Provide the [X, Y] coordinate of the cell's center where the given text is located.  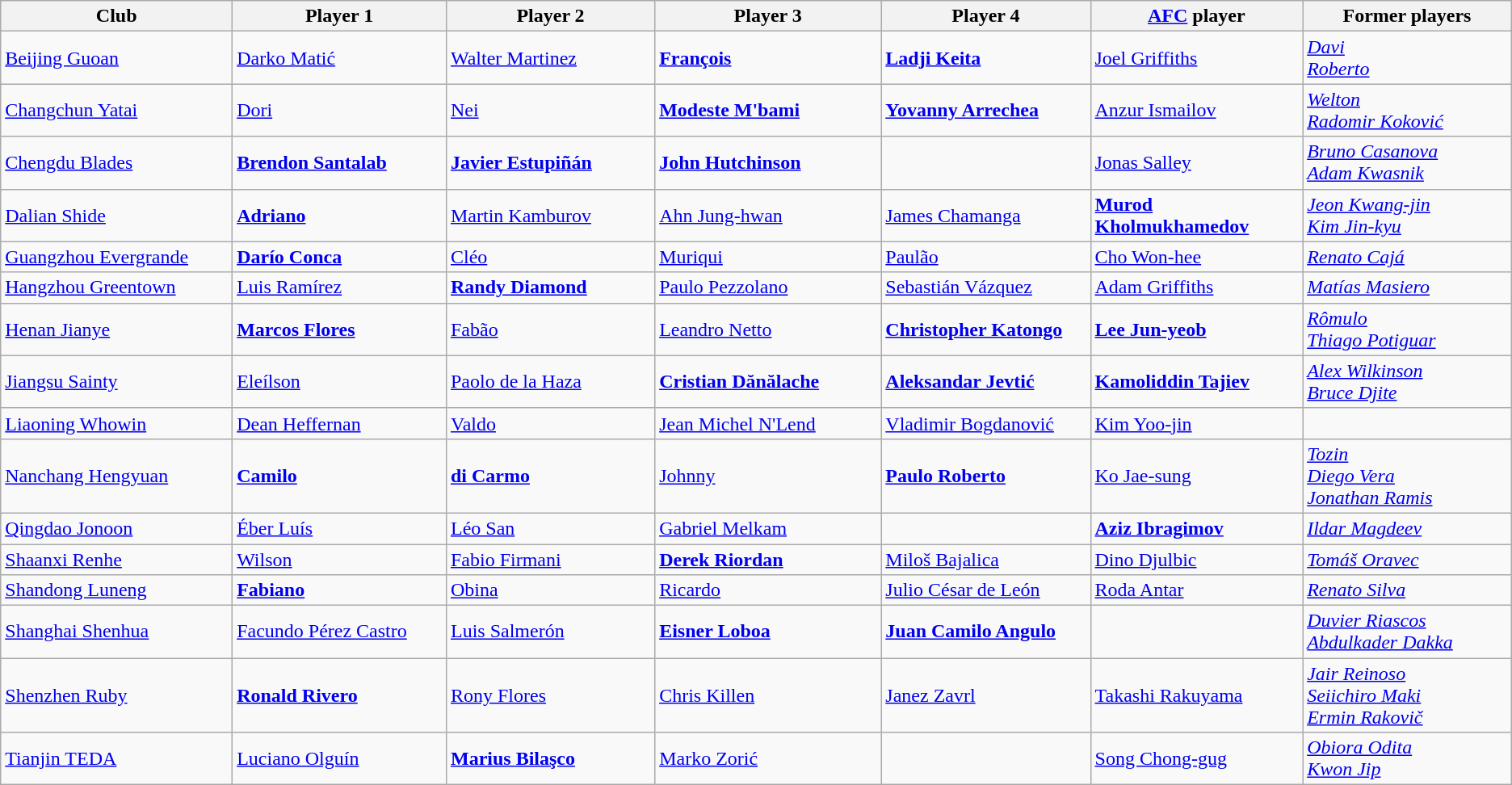
Jair Reinoso Seiichiro Maki Ermin Rakovič [1407, 695]
François [768, 58]
Dori [339, 110]
Ricardo [768, 590]
Ronald Rivero [339, 695]
John Hutchinson [768, 163]
Eisner Loboa [768, 632]
Luciano Olguín [339, 759]
Kamoliddin Tajiev [1197, 381]
Qingdao Jonoon [116, 528]
Marcos Flores [339, 330]
Darko Matić [339, 58]
Takashi Rakuyama [1197, 695]
Fabio Firmani [550, 560]
Julio César de León [985, 590]
AFC player [1197, 16]
Cho Won-hee [1197, 257]
Martin Kamburov [550, 215]
Paulão [985, 257]
Muriqui [768, 257]
Vladimir Bogdanović [985, 423]
Derek Riordan [768, 560]
Dino Djulbic [1197, 560]
Marius Bilaşco [550, 759]
Davi Roberto [1407, 58]
Fabiano [339, 590]
Paolo de la Haza [550, 381]
Shaanxi Renhe [116, 560]
Leandro Netto [768, 330]
Wilson [339, 560]
Christopher Katongo [985, 330]
Aleksandar Jevtić [985, 381]
Club [116, 16]
Dalian Shide [116, 215]
Hangzhou Greentown [116, 288]
Tozin Diego Vera Jonathan Ramis [1407, 476]
Jiangsu Sainty [116, 381]
Chris Killen [768, 695]
Cléo [550, 257]
Ko Jae-sung [1197, 476]
Obiora Odita Kwon Jip [1407, 759]
Cristian Dănălache [768, 381]
Renato Cajá [1407, 257]
Rony Flores [550, 695]
Gabriel Melkam [768, 528]
Lee Jun-yeob [1197, 330]
Léo San [550, 528]
Paulo Pezzolano [768, 288]
Bruno Casanova Adam Kwasnik [1407, 163]
Murod Kholmukhamedov [1197, 215]
Eleílson [339, 381]
Camilo [339, 476]
Shenzhen Ruby [116, 695]
Paulo Roberto [985, 476]
Player 3 [768, 16]
Joel Griffiths [1197, 58]
Modeste M'bami [768, 110]
Tianjin TEDA [116, 759]
Facundo Pérez Castro [339, 632]
Former players [1407, 16]
Sebastián Vázquez [985, 288]
Dean Heffernan [339, 423]
Jeon Kwang-jin Kim Jin-kyu [1407, 215]
Yovanny Arrechea [985, 110]
Duvier Riascos Abdulkader Dakka [1407, 632]
Henan Jianye [116, 330]
Matías Masiero [1407, 288]
Luis Ramírez [339, 288]
Luis Salmerón [550, 632]
Player 2 [550, 16]
Liaoning Whowin [116, 423]
Valdo [550, 423]
Player 1 [339, 16]
Randy Diamond [550, 288]
Roda Antar [1197, 590]
Adriano [339, 215]
Song Chong-gug [1197, 759]
Welton Radomir Koković [1407, 110]
Alex Wilkinson Bruce Djite [1407, 381]
Darío Conca [339, 257]
Johnny [768, 476]
Javier Estupiñán [550, 163]
Obina [550, 590]
Ildar Magdeev [1407, 528]
James Chamanga [985, 215]
Nanchang Hengyuan [116, 476]
Jonas Salley [1197, 163]
Renato Silva [1407, 590]
Rômulo Thiago Potiguar [1407, 330]
Kim Yoo-jin [1197, 423]
Marko Zorić [768, 759]
Player 4 [985, 16]
Shandong Luneng [116, 590]
Anzur Ismailov [1197, 110]
Tomáš Oravec [1407, 560]
Guangzhou Evergrande [116, 257]
Changchun Yatai [116, 110]
Nei [550, 110]
Ahn Jung-hwan [768, 215]
Walter Martinez [550, 58]
Shanghai Shenhua [116, 632]
Juan Camilo Angulo [985, 632]
Brendon Santalab [339, 163]
Janez Zavrl [985, 695]
Miloš Bajalica [985, 560]
Aziz Ibragimov [1197, 528]
Fabão [550, 330]
Chengdu Blades [116, 163]
Jean Michel N'Lend [768, 423]
Éber Luís [339, 528]
Beijing Guoan [116, 58]
Ladji Keita [985, 58]
Adam Griffiths [1197, 288]
di Carmo [550, 476]
